Provide the (X, Y) coordinate of the cell's center where the given text is located.  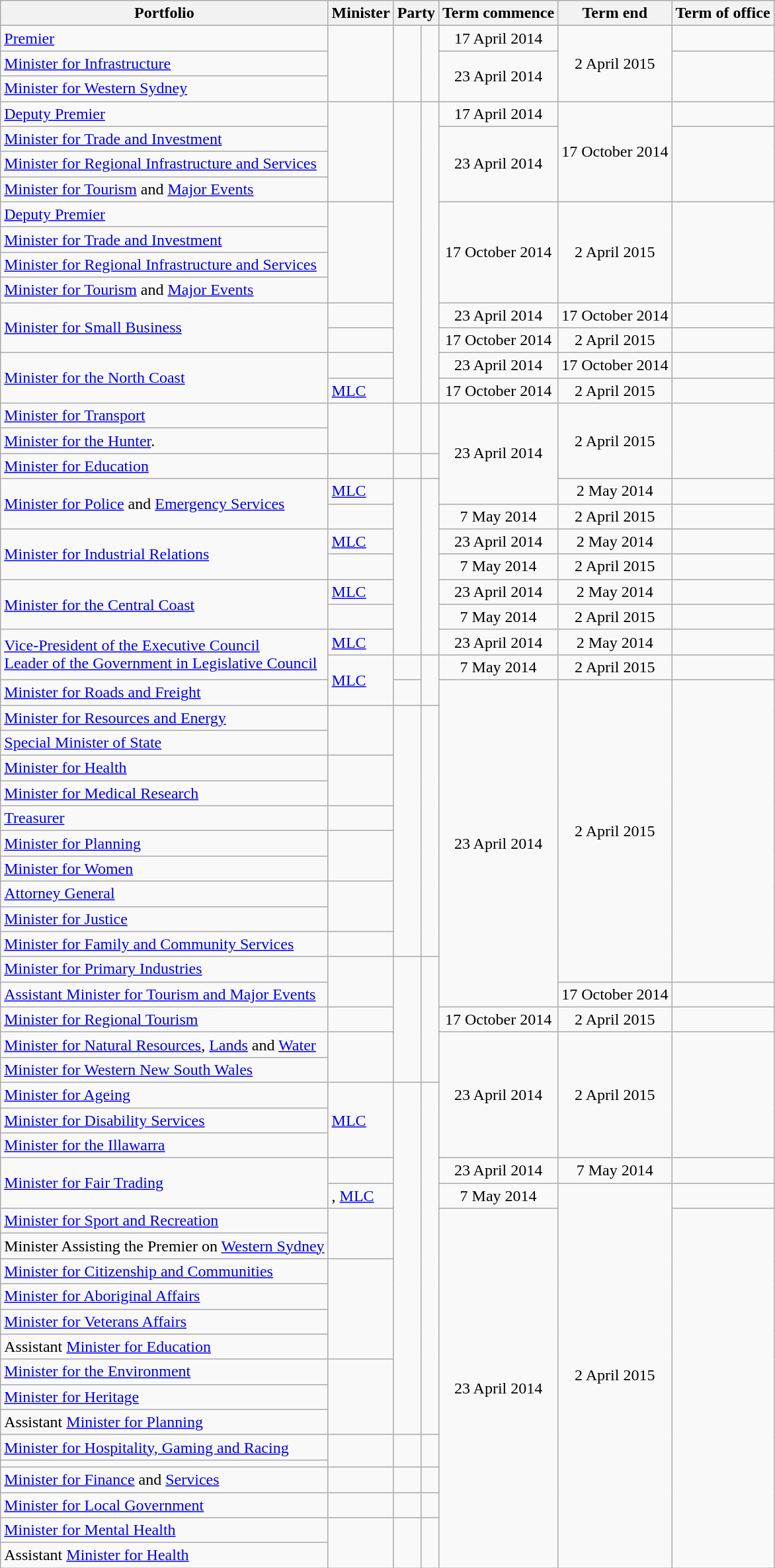
, MLC (361, 1196)
Minister for Disability Services (164, 1120)
Portfolio (164, 13)
Minister for Sport and Recreation (164, 1221)
Assistant Minister for Planning (164, 1422)
Term commence (498, 13)
Minister for Regional Tourism (164, 1019)
Treasurer (164, 818)
Minister Assisting the Premier on Western Sydney (164, 1246)
Attorney General (164, 894)
Minister for Medical Research (164, 793)
Minister for the Hunter. (164, 441)
Minister for Western New South Wales (164, 1070)
Assistant Minister for Health (164, 1555)
Minister for the Central Coast (164, 604)
Minister for Industrial Relations (164, 554)
Minister for the North Coast (164, 378)
Minister for Finance and Services (164, 1479)
Term of office (723, 13)
Minister for Hospitality, Gaming and Racing (164, 1447)
Minister for Police and Emergency Services (164, 504)
Minister for Family and Community Services (164, 944)
Minister for Small Business (164, 328)
Minister for Health (164, 768)
Minister for Roads and Freight (164, 692)
Minister for Primary Industries (164, 969)
Minister for Veterans Affairs (164, 1321)
Party (416, 13)
Minister for Local Government (164, 1505)
Minister for Natural Resources, Lands and Water (164, 1044)
Assistant Minister for Education (164, 1347)
Minister for the Illawarra (164, 1146)
Minister for Resources and Energy (164, 717)
Minister for Transport (164, 416)
Vice-President of the Executive CouncilLeader of the Government in Legislative Council (164, 654)
Minister for Women (164, 869)
Minister for Planning (164, 843)
Premier (164, 38)
Minister for the Environment (164, 1372)
Term end (615, 13)
Minister for Citizenship and Communities (164, 1271)
Special Minister of State (164, 743)
Minister for Aboriginal Affairs (164, 1296)
Minister for Mental Health (164, 1530)
Minister (361, 13)
Minister for Education (164, 466)
Minister for Infrastructure (164, 63)
Minister for Heritage (164, 1397)
Minister for Western Sydney (164, 89)
Assistant Minister for Tourism and Major Events (164, 994)
Minister for Fair Trading (164, 1183)
Minister for Justice (164, 919)
Minister for Ageing (164, 1095)
